Return [x, y] of the center of cell containing provided text 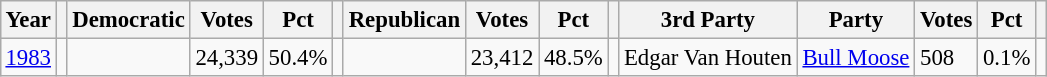
Republican [404, 20]
Year [28, 20]
23,412 [502, 57]
24,339 [226, 57]
508 [946, 57]
0.1% [1007, 57]
Bull Moose [856, 57]
48.5% [574, 57]
50.4% [298, 57]
Party [856, 20]
Edgar Van Houten [708, 57]
1983 [28, 57]
3rd Party [708, 20]
Democratic [128, 20]
